Identify which cell holds the provided text, then report its [X, Y] central coordinate. 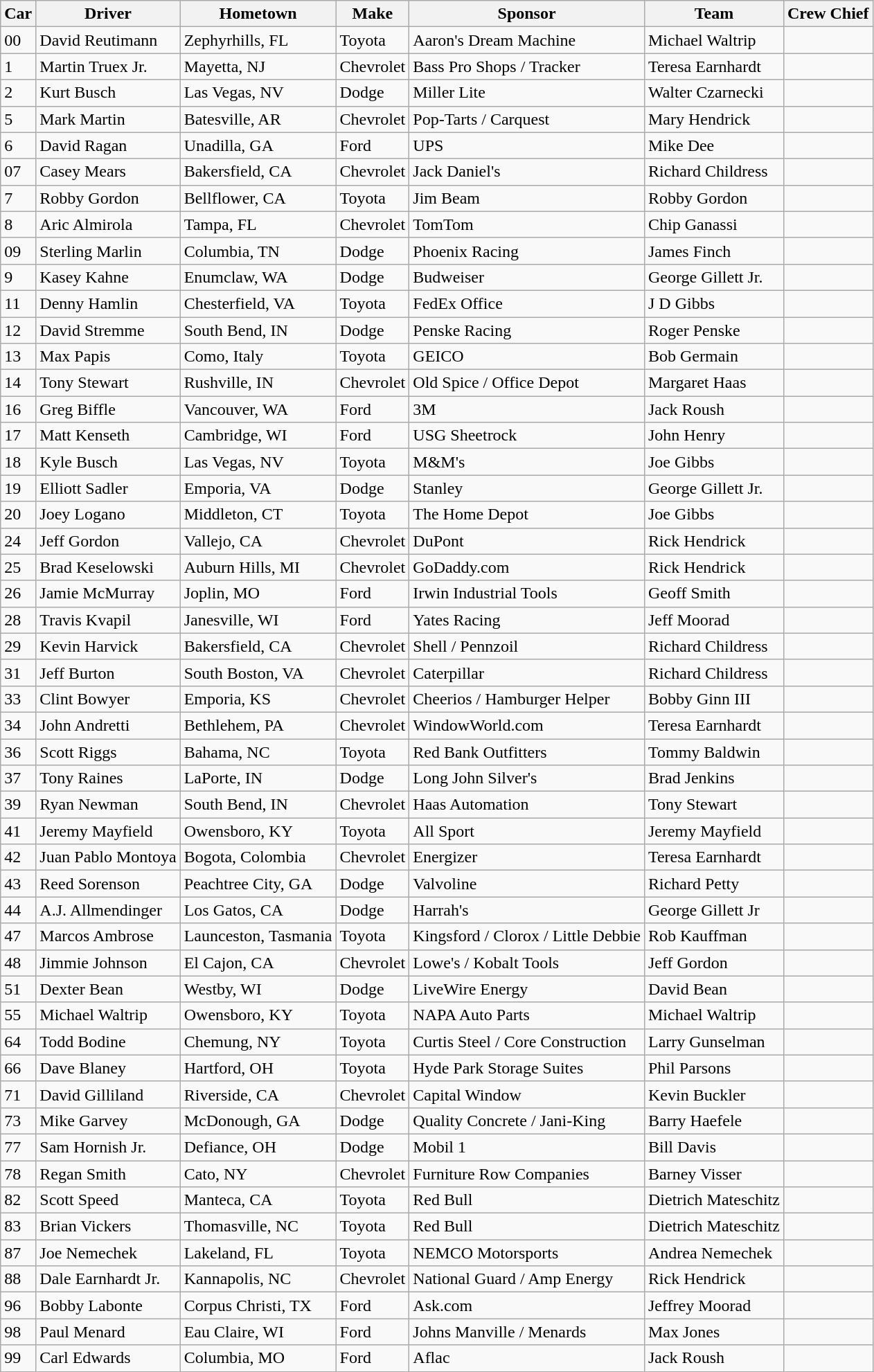
Harrah's [527, 910]
Aric Almirola [108, 224]
Mobil 1 [527, 1147]
44 [18, 910]
Hyde Park Storage Suites [527, 1068]
David Ragan [108, 145]
2 [18, 93]
31 [18, 672]
Bass Pro Shops / Tracker [527, 66]
Corpus Christi, TX [258, 1306]
Jack Daniel's [527, 172]
Max Papis [108, 357]
Red Bank Outfitters [527, 751]
Jimmie Johnson [108, 963]
The Home Depot [527, 515]
Tony Raines [108, 778]
Andrea Nemechek [713, 1253]
Manteca, CA [258, 1200]
Columbia, MO [258, 1358]
South Boston, VA [258, 672]
Bogota, Colombia [258, 857]
Margaret Haas [713, 383]
WindowWorld.com [527, 725]
Hartford, OH [258, 1068]
00 [18, 40]
Vallejo, CA [258, 541]
Ryan Newman [108, 805]
Mary Hendrick [713, 119]
Jeff Moorad [713, 620]
Stanley [527, 488]
Joey Logano [108, 515]
Ask.com [527, 1306]
Driver [108, 14]
Batesville, AR [258, 119]
13 [18, 357]
71 [18, 1094]
Regan Smith [108, 1174]
Joe Nemechek [108, 1253]
Dale Earnhardt Jr. [108, 1279]
Cambridge, WI [258, 436]
Eau Claire, WI [258, 1332]
Kasey Kahne [108, 277]
M&M's [527, 462]
Geoff Smith [713, 594]
Zephyrhills, FL [258, 40]
Crew Chief [828, 14]
Mike Dee [713, 145]
James Finch [713, 251]
66 [18, 1068]
David Stremme [108, 330]
99 [18, 1358]
Lowe's / Kobalt Tools [527, 963]
GEICO [527, 357]
Haas Automation [527, 805]
David Gilliland [108, 1094]
Defiance, OH [258, 1147]
Westby, WI [258, 989]
16 [18, 409]
Jeff Burton [108, 672]
7 [18, 198]
Aaron's Dream Machine [527, 40]
Travis Kvapil [108, 620]
Energizer [527, 857]
82 [18, 1200]
Max Jones [713, 1332]
Penske Racing [527, 330]
47 [18, 936]
UPS [527, 145]
Kannapolis, NC [258, 1279]
24 [18, 541]
A.J. Allmendinger [108, 910]
36 [18, 751]
Todd Bodine [108, 1042]
Casey Mears [108, 172]
Vancouver, WA [258, 409]
Scott Riggs [108, 751]
Paul Menard [108, 1332]
David Bean [713, 989]
Jamie McMurray [108, 594]
48 [18, 963]
USG Sheetrock [527, 436]
Lakeland, FL [258, 1253]
Valvoline [527, 884]
33 [18, 699]
Walter Czarnecki [713, 93]
41 [18, 831]
64 [18, 1042]
Thomasville, NC [258, 1227]
25 [18, 567]
Chemung, NY [258, 1042]
National Guard / Amp Energy [527, 1279]
Furniture Row Companies [527, 1174]
07 [18, 172]
Tampa, FL [258, 224]
GoDaddy.com [527, 567]
09 [18, 251]
Brad Jenkins [713, 778]
14 [18, 383]
37 [18, 778]
Yates Racing [527, 620]
Bellflower, CA [258, 198]
Rob Kauffman [713, 936]
Joplin, MO [258, 594]
FedEx Office [527, 303]
Jim Beam [527, 198]
Greg Biffle [108, 409]
83 [18, 1227]
42 [18, 857]
28 [18, 620]
Shell / Pennzoil [527, 646]
Como, Italy [258, 357]
17 [18, 436]
Team [713, 14]
12 [18, 330]
Irwin Industrial Tools [527, 594]
NEMCO Motorsports [527, 1253]
Larry Gunselman [713, 1042]
Scott Speed [108, 1200]
11 [18, 303]
Miller Lite [527, 93]
73 [18, 1121]
Carl Edwards [108, 1358]
Martin Truex Jr. [108, 66]
Dexter Bean [108, 989]
Launceston, Tasmania [258, 936]
Barney Visser [713, 1174]
88 [18, 1279]
3M [527, 409]
Quality Concrete / Jani-King [527, 1121]
Kingsford / Clorox / Little Debbie [527, 936]
George Gillett Jr [713, 910]
51 [18, 989]
9 [18, 277]
Enumclaw, WA [258, 277]
Bobby Labonte [108, 1306]
Capital Window [527, 1094]
Kyle Busch [108, 462]
18 [18, 462]
8 [18, 224]
Reed Sorenson [108, 884]
John Henry [713, 436]
Bahama, NC [258, 751]
Old Spice / Office Depot [527, 383]
DuPont [527, 541]
TomTom [527, 224]
Johns Manville / Menards [527, 1332]
Curtis Steel / Core Construction [527, 1042]
NAPA Auto Parts [527, 1015]
Auburn Hills, MI [258, 567]
Elliott Sadler [108, 488]
John Andretti [108, 725]
Peachtree City, GA [258, 884]
Bill Davis [713, 1147]
Roger Penske [713, 330]
Hometown [258, 14]
Chip Ganassi [713, 224]
McDonough, GA [258, 1121]
Emporia, VA [258, 488]
Bobby Ginn III [713, 699]
Cheerios / Hamburger Helper [527, 699]
Kurt Busch [108, 93]
Clint Bowyer [108, 699]
Car [18, 14]
El Cajon, CA [258, 963]
Mike Garvey [108, 1121]
87 [18, 1253]
Mark Martin [108, 119]
Kevin Buckler [713, 1094]
6 [18, 145]
Phil Parsons [713, 1068]
Sponsor [527, 14]
29 [18, 646]
Sam Hornish Jr. [108, 1147]
Sterling Marlin [108, 251]
Jeffrey Moorad [713, 1306]
1 [18, 66]
Bob Germain [713, 357]
Emporia, KS [258, 699]
Budweiser [527, 277]
Brad Keselowski [108, 567]
Phoenix Racing [527, 251]
Juan Pablo Montoya [108, 857]
LaPorte, IN [258, 778]
Rushville, IN [258, 383]
Bethlehem, PA [258, 725]
Richard Petty [713, 884]
Matt Kenseth [108, 436]
Caterpillar [527, 672]
55 [18, 1015]
Kevin Harvick [108, 646]
Tommy Baldwin [713, 751]
Middleton, CT [258, 515]
26 [18, 594]
5 [18, 119]
43 [18, 884]
Brian Vickers [108, 1227]
Barry Haefele [713, 1121]
96 [18, 1306]
Long John Silver's [527, 778]
Janesville, WI [258, 620]
All Sport [527, 831]
Denny Hamlin [108, 303]
Mayetta, NJ [258, 66]
Riverside, CA [258, 1094]
20 [18, 515]
Cato, NY [258, 1174]
Pop-Tarts / Carquest [527, 119]
LiveWire Energy [527, 989]
Make [373, 14]
Aflac [527, 1358]
19 [18, 488]
78 [18, 1174]
39 [18, 805]
J D Gibbs [713, 303]
Dave Blaney [108, 1068]
Chesterfield, VA [258, 303]
77 [18, 1147]
David Reutimann [108, 40]
Los Gatos, CA [258, 910]
98 [18, 1332]
34 [18, 725]
Unadilla, GA [258, 145]
Columbia, TN [258, 251]
Marcos Ambrose [108, 936]
